Extract the (x, y) coordinate from the center of the cell holding the provided text.  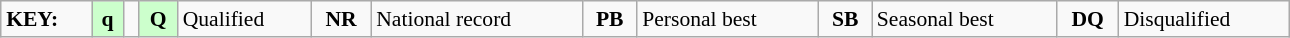
Qualified (244, 19)
Personal best (728, 19)
DQ (1088, 19)
PB (610, 19)
SB (846, 19)
KEY: (46, 19)
Seasonal best (964, 19)
NR (341, 19)
Disqualified (1204, 19)
National record (476, 19)
q (108, 19)
Q (158, 19)
